Output the (x, y) coordinate of the center of the cell containing the given text.  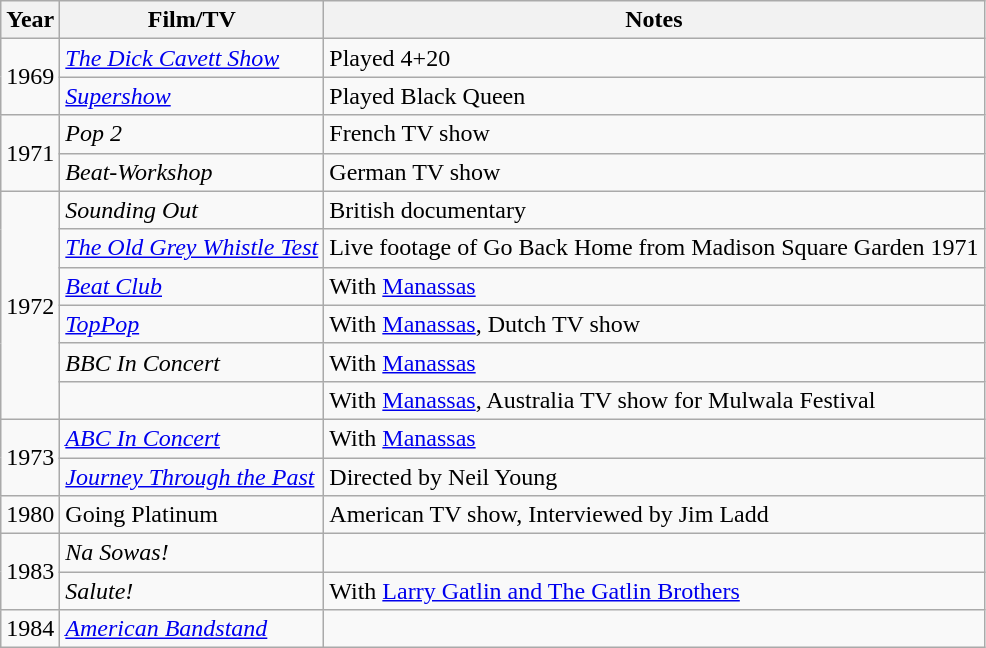
The Old Grey Whistle Test (192, 248)
Live footage of Go Back Home from Madison Square Garden 1971 (654, 248)
Notes (654, 20)
Directed by Neil Young (654, 477)
Beat-Workshop (192, 172)
1984 (30, 629)
Salute! (192, 591)
TopPop (192, 324)
With Larry Gatlin and The Gatlin Brothers (654, 591)
Film/TV (192, 20)
Played 4+20 (654, 58)
1983 (30, 572)
1980 (30, 515)
American TV show, Interviewed by Jim Ladd (654, 515)
French TV show (654, 134)
Year (30, 20)
American Bandstand (192, 629)
1972 (30, 305)
British documentary (654, 210)
BBC In Concert (192, 362)
Sounding Out (192, 210)
Supershow (192, 96)
Na Sowas! (192, 553)
1969 (30, 77)
ABC In Concert (192, 438)
The Dick Cavett Show (192, 58)
Played Black Queen (654, 96)
1971 (30, 153)
With Manassas, Dutch TV show (654, 324)
With Manassas, Australia TV show for Mulwala Festival (654, 400)
Pop 2 (192, 134)
Going Platinum (192, 515)
1973 (30, 457)
Beat Club (192, 286)
Journey Through the Past (192, 477)
German TV show (654, 172)
